Detect which cell encompasses the target text, then output its [X, Y] center coordinate. 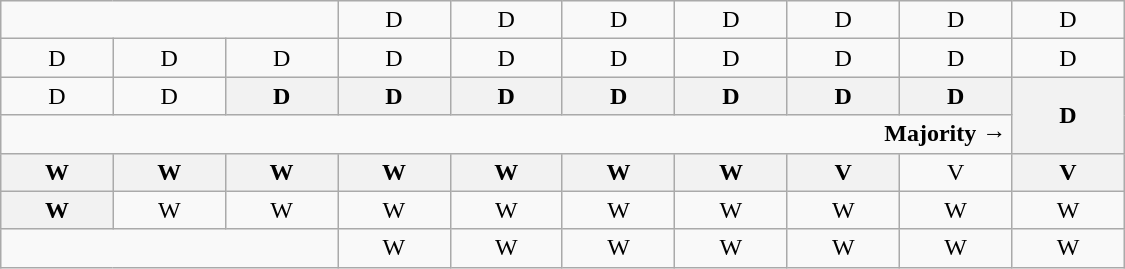
Majority → [506, 134]
